Search for the cell housing the specified text and yield its [X, Y] center coordinate. 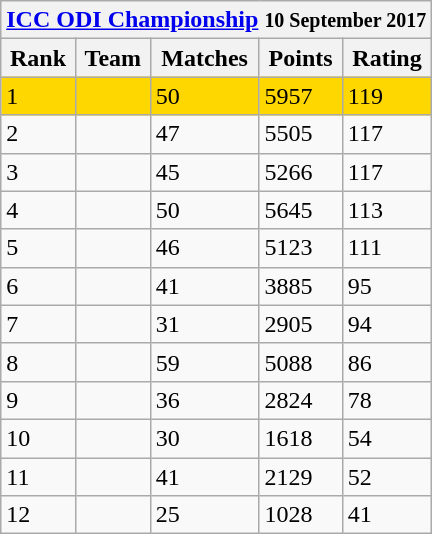
5957 [300, 96]
9 [38, 400]
78 [386, 400]
2129 [300, 477]
25 [204, 515]
1028 [300, 515]
Team [112, 58]
Points [300, 58]
119 [386, 96]
31 [204, 324]
8 [38, 362]
95 [386, 286]
12 [38, 515]
7 [38, 324]
45 [204, 172]
3885 [300, 286]
54 [386, 438]
5088 [300, 362]
5123 [300, 248]
10 [38, 438]
46 [204, 248]
36 [204, 400]
113 [386, 210]
52 [386, 477]
3 [38, 172]
5645 [300, 210]
ICC ODI Championship 10 September 2017 [216, 20]
5266 [300, 172]
5 [38, 248]
30 [204, 438]
59 [204, 362]
1618 [300, 438]
5505 [300, 134]
2824 [300, 400]
6 [38, 286]
Rank [38, 58]
Matches [204, 58]
2 [38, 134]
Rating [386, 58]
47 [204, 134]
111 [386, 248]
94 [386, 324]
2905 [300, 324]
86 [386, 362]
1 [38, 96]
4 [38, 210]
11 [38, 477]
